Capture the cell that displays the provided text and extract its [X, Y] central coordinate. 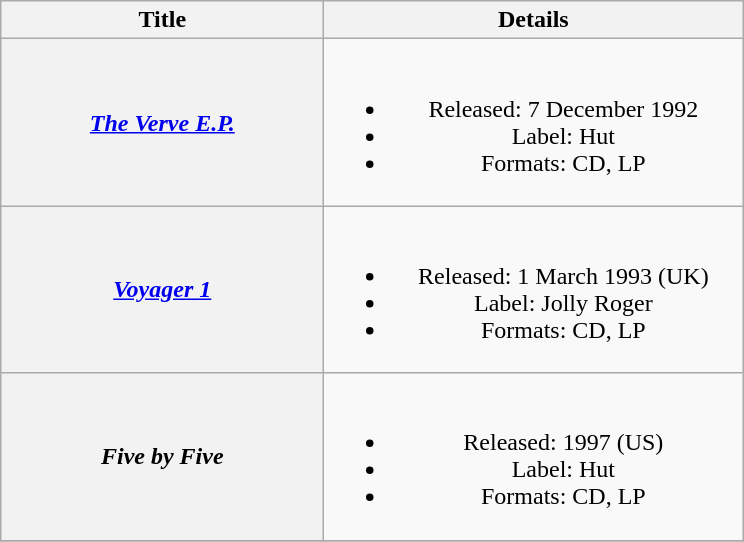
Details [534, 20]
Voyager 1 [162, 290]
Five by Five [162, 456]
Released: 7 December 1992Label: HutFormats: CD, LP [534, 122]
The Verve E.P. [162, 122]
Title [162, 20]
Released: 1997 (US)Label: HutFormats: CD, LP [534, 456]
Released: 1 March 1993 (UK)Label: Jolly RogerFormats: CD, LP [534, 290]
